Detect which cell encompasses the target text, then output its [X, Y] center coordinate. 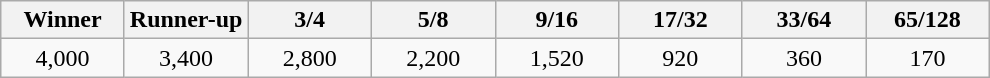
920 [681, 58]
360 [804, 58]
170 [928, 58]
65/128 [928, 20]
2,200 [433, 58]
3,400 [186, 58]
Runner-up [186, 20]
5/8 [433, 20]
1,520 [557, 58]
4,000 [63, 58]
33/64 [804, 20]
3/4 [310, 20]
2,800 [310, 58]
9/16 [557, 20]
Winner [63, 20]
17/32 [681, 20]
